From the cell containing the given text, extract its center point as [x, y] coordinate. 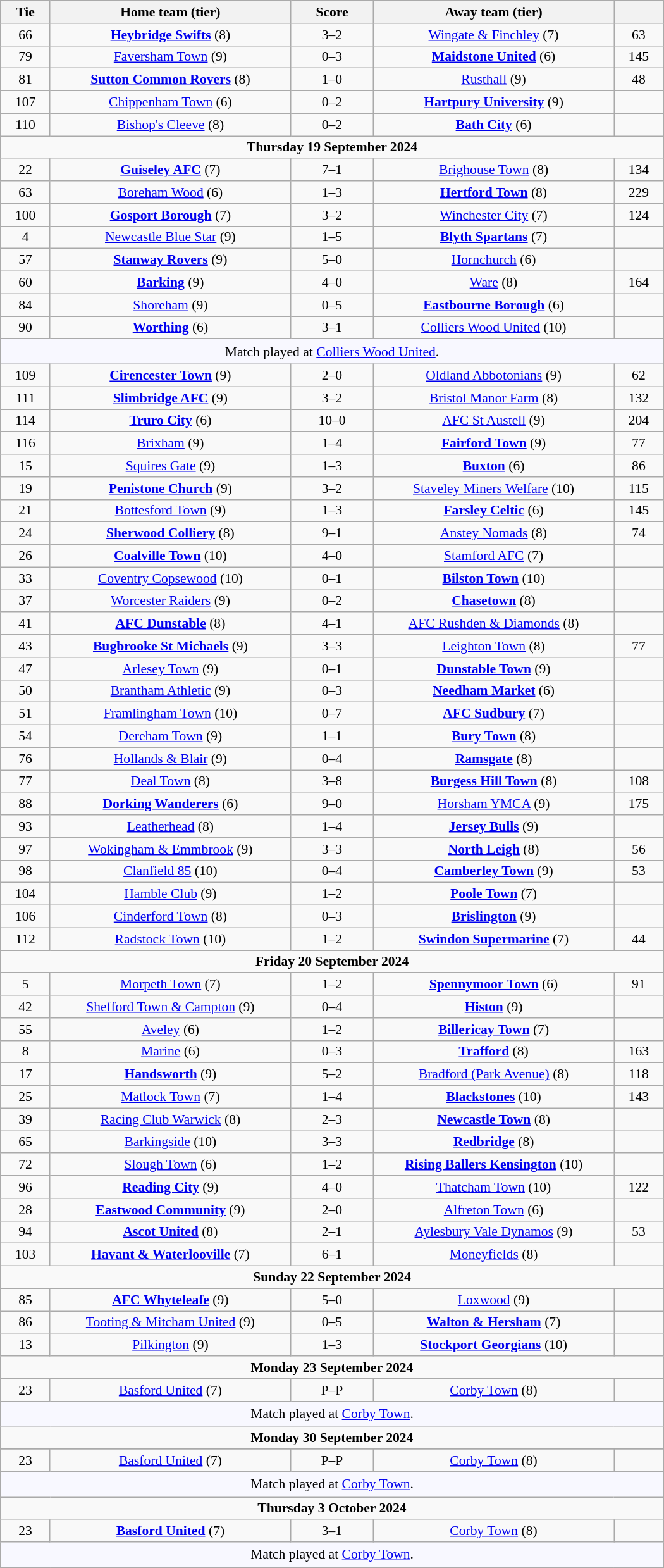
Bottesford Town (9) [170, 511]
96 [25, 1187]
Guiseley AFC (7) [170, 170]
Bath City (6) [494, 125]
111 [25, 398]
116 [25, 444]
Radstock Town (10) [170, 939]
AFC Sudbury (7) [494, 714]
72 [25, 1165]
Rusthall (9) [494, 80]
114 [25, 421]
Bilston Town (10) [494, 578]
AFC St Austell (9) [494, 421]
Penistone Church (9) [170, 488]
100 [25, 215]
Coventry Copsewood (10) [170, 578]
Dereham Town (9) [170, 737]
115 [639, 488]
Stanway Rovers (9) [170, 260]
Brixham (9) [170, 444]
Gosport Borough (7) [170, 215]
Leighton Town (8) [494, 646]
19 [25, 488]
Billericay Town (7) [494, 1030]
Aveley (6) [170, 1030]
Needham Market (6) [494, 691]
9–0 [331, 804]
164 [639, 283]
22 [25, 170]
Aylesbury Vale Dynamos (9) [494, 1232]
Faversham Town (9) [170, 57]
79 [25, 57]
Thatcham Town (10) [494, 1187]
62 [639, 376]
Stockport Georgians (10) [494, 1345]
9–1 [331, 533]
122 [639, 1187]
143 [639, 1097]
76 [25, 759]
1–1 [331, 737]
21 [25, 511]
93 [25, 826]
103 [25, 1255]
229 [639, 192]
Newcastle Town (8) [494, 1119]
Score [331, 12]
163 [639, 1052]
13 [25, 1345]
51 [25, 714]
104 [25, 894]
Friday 20 September 2024 [332, 962]
Loxwood (9) [494, 1300]
6–1 [331, 1255]
118 [639, 1074]
44 [639, 939]
Sutton Common Rovers (8) [170, 80]
41 [25, 624]
47 [25, 669]
204 [639, 421]
24 [25, 533]
84 [25, 305]
Shoreham (9) [170, 305]
Reading City (9) [170, 1187]
2–3 [331, 1119]
Rising Ballers Kensington (10) [494, 1165]
Walton & Hersham (7) [494, 1322]
33 [25, 578]
Chippenham Town (6) [170, 103]
109 [25, 376]
Marine (6) [170, 1052]
Poole Town (7) [494, 894]
Thursday 19 September 2024 [332, 147]
54 [25, 737]
48 [639, 80]
Handsworth (9) [170, 1074]
Leatherhead (8) [170, 826]
Horsham YMCA (9) [494, 804]
Dorking Wanderers (6) [170, 804]
107 [25, 103]
Brighouse Town (8) [494, 170]
Maidstone United (6) [494, 57]
Farsley Celtic (6) [494, 511]
Havant & Waterlooville (7) [170, 1255]
50 [25, 691]
Deal Town (8) [170, 781]
Chasetown (8) [494, 601]
112 [25, 939]
66 [25, 35]
4 [25, 237]
97 [25, 849]
108 [639, 781]
Cinderford Town (8) [170, 917]
Slimbridge AFC (9) [170, 398]
Swindon Supermarine (7) [494, 939]
AFC Whyteleafe (9) [170, 1300]
43 [25, 646]
Wingate & Finchley (7) [494, 35]
4–1 [331, 624]
Hollands & Blair (9) [170, 759]
Bradford (Park Avenue) (8) [494, 1074]
Clanfield 85 (10) [170, 871]
Ascot United (8) [170, 1232]
5–2 [331, 1074]
Home team (tier) [170, 12]
0–7 [331, 714]
98 [25, 871]
Sherwood Colliery (8) [170, 533]
94 [25, 1232]
Monday 23 September 2024 [332, 1367]
5 [25, 985]
39 [25, 1119]
Camberley Town (9) [494, 871]
1–5 [331, 237]
Blyth Spartans (7) [494, 237]
Brislington (9) [494, 917]
Cirencester Town (9) [170, 376]
Hartpury University (9) [494, 103]
57 [25, 260]
North Leigh (8) [494, 849]
Brantham Athletic (9) [170, 691]
175 [639, 804]
Eastbourne Borough (6) [494, 305]
Blackstones (10) [494, 1097]
Sunday 22 September 2024 [332, 1278]
Match played at Colliers Wood United. [332, 352]
Hertford Town (8) [494, 192]
Bristol Manor Farm (8) [494, 398]
Barking (9) [170, 283]
Pilkington (9) [170, 1345]
Bugbrooke St Michaels (9) [170, 646]
Morpeth Town (7) [170, 985]
Eastwood Community (9) [170, 1210]
Wokingham & Emmbrook (9) [170, 849]
Coalville Town (10) [170, 556]
Racing Club Warwick (8) [170, 1119]
Arlesey Town (9) [170, 669]
Dunstable Town (9) [494, 669]
106 [25, 917]
Hornchurch (6) [494, 260]
AFC Dunstable (8) [170, 624]
90 [25, 328]
1–0 [331, 80]
17 [25, 1074]
Buxton (6) [494, 466]
Histon (9) [494, 1007]
Oldland Abbotonians (9) [494, 376]
Ware (8) [494, 283]
Fairford Town (9) [494, 444]
15 [25, 466]
Worthing (6) [170, 328]
132 [639, 398]
Colliers Wood United (10) [494, 328]
Staveley Miners Welfare (10) [494, 488]
74 [639, 533]
42 [25, 1007]
Matlock Town (7) [170, 1097]
3–8 [331, 781]
Slough Town (6) [170, 1165]
Tie [25, 12]
Ramsgate (8) [494, 759]
Spennymoor Town (6) [494, 985]
55 [25, 1030]
Newcastle Blue Star (9) [170, 237]
Away team (tier) [494, 12]
Moneyfields (8) [494, 1255]
10–0 [331, 421]
Alfreton Town (6) [494, 1210]
Squires Gate (9) [170, 466]
7–1 [331, 170]
110 [25, 125]
37 [25, 601]
Heybridge Swifts (8) [170, 35]
Truro City (6) [170, 421]
Jersey Bulls (9) [494, 826]
Anstey Nomads (8) [494, 533]
81 [25, 80]
26 [25, 556]
56 [639, 849]
Monday 30 September 2024 [332, 1438]
AFC Rushden & Diamonds (8) [494, 624]
8 [25, 1052]
Shefford Town & Campton (9) [170, 1007]
134 [639, 170]
60 [25, 283]
Hamble Club (9) [170, 894]
Redbridge (8) [494, 1142]
Stamford AFC (7) [494, 556]
Trafford (8) [494, 1052]
25 [25, 1097]
91 [639, 985]
Framlingham Town (10) [170, 714]
Boreham Wood (6) [170, 192]
28 [25, 1210]
Barkingside (10) [170, 1142]
Bury Town (8) [494, 737]
Worcester Raiders (9) [170, 601]
Tooting & Mitcham United (9) [170, 1322]
Bishop's Cleeve (8) [170, 125]
65 [25, 1142]
Thursday 3 October 2024 [332, 1509]
Burgess Hill Town (8) [494, 781]
85 [25, 1300]
2–1 [331, 1232]
Winchester City (7) [494, 215]
88 [25, 804]
124 [639, 215]
